Search for the cell housing the specified text and yield its [X, Y] center coordinate. 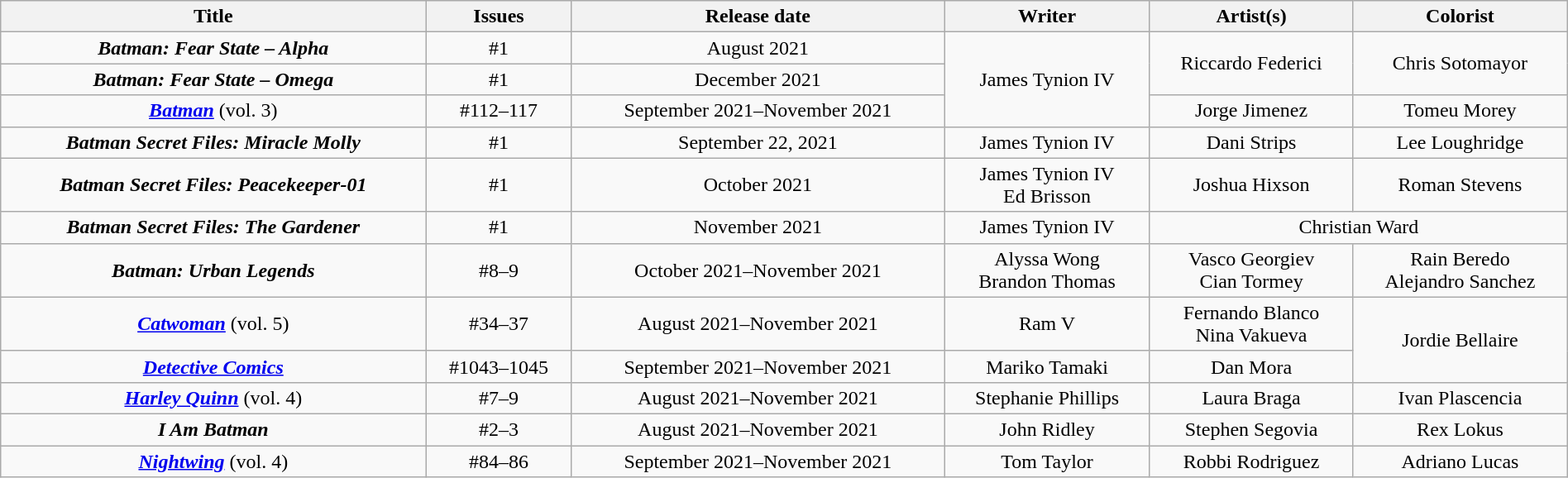
Writer [1047, 17]
Ivan Plascencia [1460, 398]
Adriano Lucas [1460, 461]
Batman (vol. 3) [213, 111]
Artist(s) [1250, 17]
Dan Mora [1250, 366]
Mariko Tamaki [1047, 366]
Catwoman (vol. 5) [213, 324]
James Tynion IVEd Brisson [1047, 185]
Alyssa WongBrandon Thomas [1047, 270]
Rex Lokus [1460, 429]
Batman Secret Files: Peacekeeper-01 [213, 185]
Joshua Hixson [1250, 185]
Batman: Urban Legends [213, 270]
Roman Stevens [1460, 185]
Laura Braga [1250, 398]
Robbi Rodriguez [1250, 461]
Batman: Fear State – Omega [213, 79]
Batman Secret Files: The Gardener [213, 227]
Batman: Fear State – Alpha [213, 48]
October 2021 [758, 185]
Christian Ward [1358, 227]
Detective Comics [213, 366]
Chris Sotomayor [1460, 64]
#84–86 [499, 461]
Colorist [1460, 17]
#7–9 [499, 398]
I Am Batman [213, 429]
Riccardo Federici [1250, 64]
Title [213, 17]
Vasco GeorgievCian Tormey [1250, 270]
Rain BeredoAlejandro Sanchez [1460, 270]
#8–9 [499, 270]
Jordie Bellaire [1460, 339]
September 22, 2021 [758, 142]
#1043–1045 [499, 366]
Batman Secret Files: Miracle Molly [213, 142]
Harley Quinn (vol. 4) [213, 398]
John Ridley [1047, 429]
August 2021 [758, 48]
#112–117 [499, 111]
Dani Strips [1250, 142]
Jorge Jimenez [1250, 111]
Stephen Segovia [1250, 429]
Issues [499, 17]
Fernando BlancoNina Vakueva [1250, 324]
#34–37 [499, 324]
Lee Loughridge [1460, 142]
#2–3 [499, 429]
Ram V [1047, 324]
Nightwing (vol. 4) [213, 461]
Tomeu Morey [1460, 111]
Release date [758, 17]
November 2021 [758, 227]
December 2021 [758, 79]
Tom Taylor [1047, 461]
Stephanie Phillips [1047, 398]
October 2021–November 2021 [758, 270]
